Scan for the cell matching the given text and deliver its (x, y) coordinate at center. 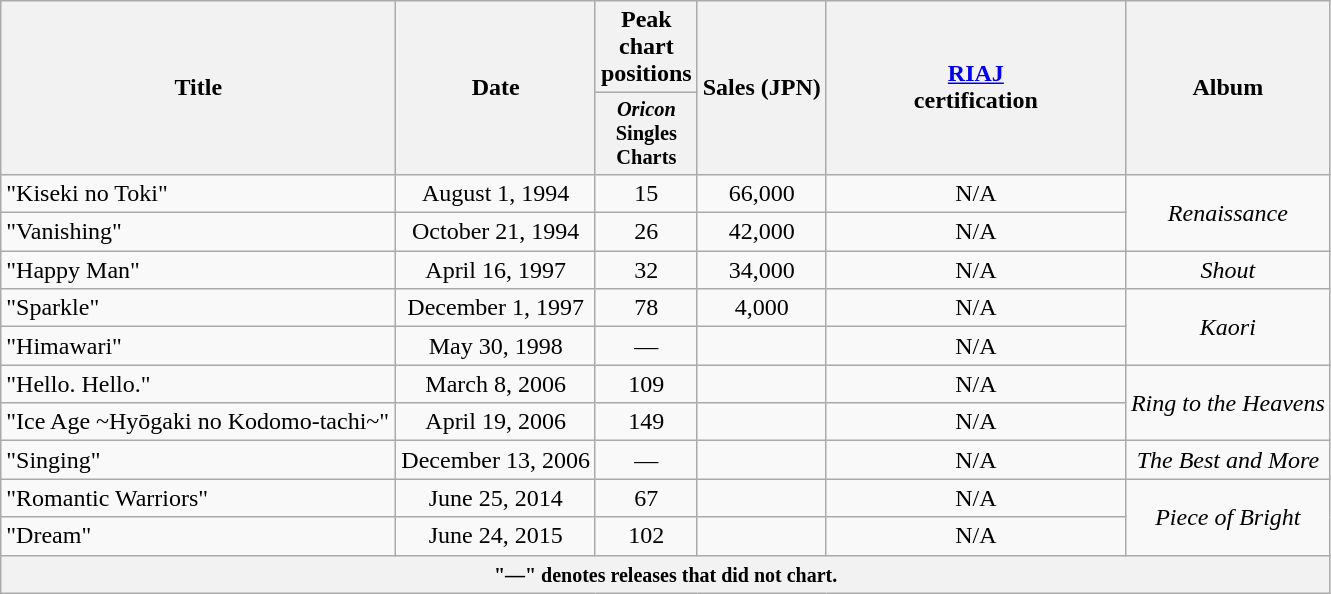
32 (646, 270)
149 (646, 422)
Sales (JPN) (762, 88)
"Happy Man" (198, 270)
Date (496, 88)
May 30, 1998 (496, 346)
Shout (1228, 270)
"Ice Age ~Hyōgaki no Kodomo-tachi~" (198, 422)
March 8, 2006 (496, 384)
"Kiseki no Toki" (198, 193)
Renaissance (1228, 212)
Title (198, 88)
"—" denotes releases that did not chart. (666, 574)
"Vanishing" (198, 232)
"Romantic Warriors" (198, 498)
102 (646, 536)
Kaori (1228, 327)
Album (1228, 88)
Oricon Singles Charts (646, 134)
RIAJcertification (976, 88)
"Hello. Hello." (198, 384)
April 16, 1997 (496, 270)
67 (646, 498)
66,000 (762, 193)
Ring to the Heavens (1228, 403)
December 13, 2006 (496, 460)
August 1, 1994 (496, 193)
"Sparkle" (198, 308)
June 24, 2015 (496, 536)
42,000 (762, 232)
December 1, 1997 (496, 308)
34,000 (762, 270)
October 21, 1994 (496, 232)
"Dream" (198, 536)
Piece of Bright (1228, 517)
June 25, 2014 (496, 498)
Peak chart positions (646, 47)
"Himawari" (198, 346)
78 (646, 308)
"Singing" (198, 460)
The Best and More (1228, 460)
April 19, 2006 (496, 422)
15 (646, 193)
26 (646, 232)
109 (646, 384)
4,000 (762, 308)
